For the text-containing cell, return its midpoint in [x, y] coordinate format. 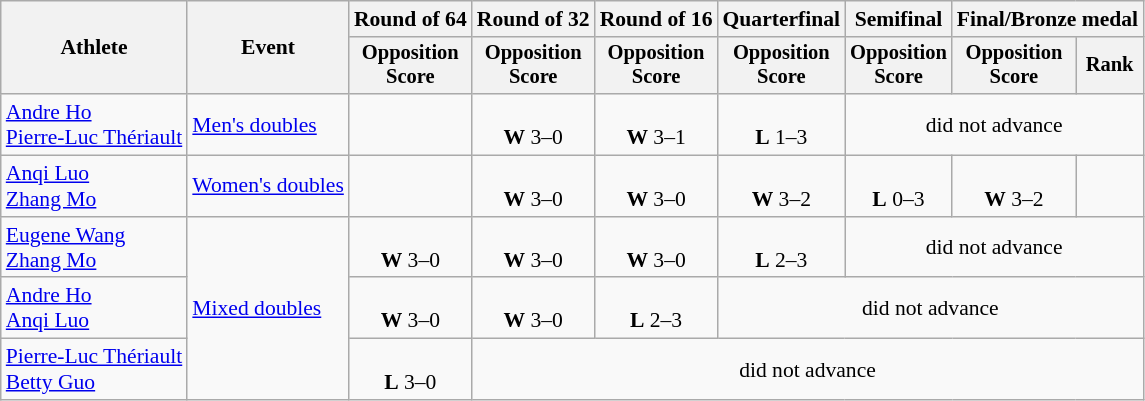
Rank [1110, 66]
Quarterfinal [782, 19]
Anqi LuoZhang Mo [94, 186]
Semifinal [898, 19]
Event [268, 48]
Round of 32 [534, 19]
W 3–1 [656, 124]
L 3–0 [410, 370]
Eugene WangZhang Mo [94, 248]
Pierre-Luc ThériaultBetty Guo [94, 370]
Men's doubles [268, 124]
L 0–3 [898, 186]
L 1–3 [782, 124]
Round of 16 [656, 19]
Mixed doubles [268, 308]
Round of 64 [410, 19]
Andre HoPierre-Luc Thériault [94, 124]
Women's doubles [268, 186]
Final/Bronze medal [1048, 19]
Andre HoAnqi Luo [94, 308]
Athlete [94, 48]
